Capture the cell that displays the provided text and extract its [X, Y] central coordinate. 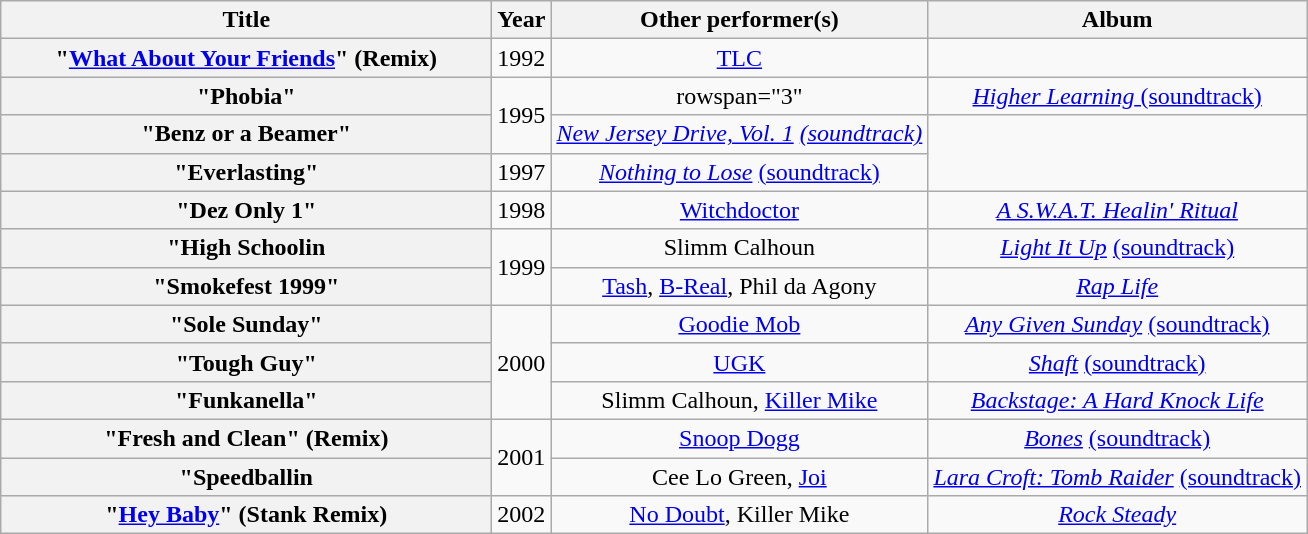
"Benz or a Beamer" [246, 134]
1999 [522, 267]
rowspan="3" [740, 96]
"What About Your Friends" (Remix) [246, 58]
Snoop Dogg [740, 438]
Witchdoctor [740, 210]
Rap Life [1118, 286]
"Sole Sunday" [246, 324]
2000 [522, 362]
Slimm Calhoun [740, 248]
2001 [522, 457]
Nothing to Lose (soundtrack) [740, 172]
Any Given Sunday (soundtrack) [1118, 324]
Backstage: A Hard Knock Life [1118, 400]
TLC [740, 58]
Year [522, 20]
"High Schoolin [246, 248]
UGK [740, 362]
"Speedballin [246, 477]
"Phobia" [246, 96]
No Doubt, Killer Mike [740, 515]
"Smokefest 1999" [246, 286]
"Dez Only 1" [246, 210]
2002 [522, 515]
Title [246, 20]
New Jersey Drive, Vol. 1 (soundtrack) [740, 134]
Rock Steady [1118, 515]
"Fresh and Clean" (Remix) [246, 438]
Other performer(s) [740, 20]
Higher Learning (soundtrack) [1118, 96]
Slimm Calhoun, Killer Mike [740, 400]
Shaft (soundtrack) [1118, 362]
1998 [522, 210]
Goodie Mob [740, 324]
1997 [522, 172]
Tash, B-Real, Phil da Agony [740, 286]
Light It Up (soundtrack) [1118, 248]
1995 [522, 115]
"Funkanella" [246, 400]
A S.W.A.T. Healin' Ritual [1118, 210]
1992 [522, 58]
"Hey Baby" (Stank Remix) [246, 515]
"Tough Guy" [246, 362]
"Everlasting" [246, 172]
Album [1118, 20]
Bones (soundtrack) [1118, 438]
Cee Lo Green, Joi [740, 477]
Lara Croft: Tomb Raider (soundtrack) [1118, 477]
